Output the [x, y] coordinate of the center of the cell containing the given text.  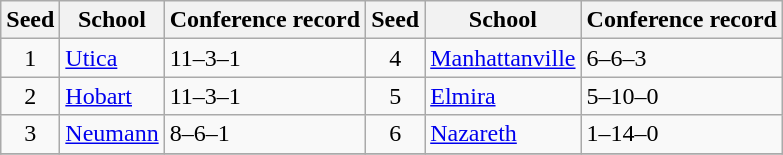
Nazareth [503, 134]
1 [30, 58]
8–6–1 [264, 134]
2 [30, 96]
4 [396, 58]
Neumann [112, 134]
6 [396, 134]
Utica [112, 58]
Hobart [112, 96]
6–6–3 [682, 58]
1–14–0 [682, 134]
Manhattanville [503, 58]
5–10–0 [682, 96]
Elmira [503, 96]
5 [396, 96]
3 [30, 134]
